Search for the cell housing the specified text and yield its (X, Y) center coordinate. 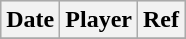
Date (30, 20)
Player (99, 20)
Ref (160, 20)
